Scan for the cell matching the given text and deliver its (X, Y) coordinate at center. 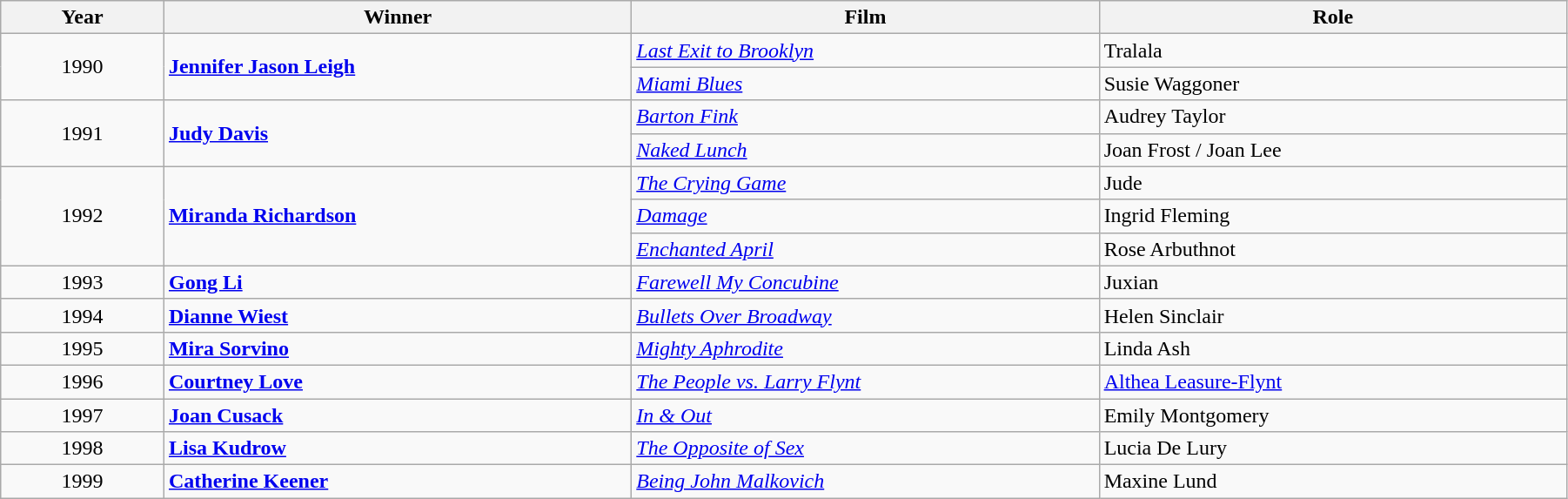
Ingrid Fleming (1333, 216)
Miami Blues (865, 84)
Farewell My Concubine (865, 282)
Audrey Taylor (1333, 117)
1991 (83, 133)
Being John Malkovich (865, 482)
Lucia De Lury (1333, 448)
Gong Li (397, 282)
Lisa Kudrow (397, 448)
In & Out (865, 415)
Susie Waggoner (1333, 84)
1998 (83, 448)
Althea Leasure-Flynt (1333, 381)
Year (83, 17)
Last Exit to Brooklyn (865, 51)
Juxian (1333, 282)
1993 (83, 282)
1990 (83, 67)
Emily Montgomery (1333, 415)
Winner (397, 17)
Damage (865, 216)
1999 (83, 482)
Barton Fink (865, 117)
1992 (83, 216)
Helen Sinclair (1333, 315)
Judy Davis (397, 133)
The People vs. Larry Flynt (865, 381)
Maxine Lund (1333, 482)
Mira Sorvino (397, 348)
Bullets Over Broadway (865, 315)
Miranda Richardson (397, 216)
Catherine Keener (397, 482)
Mighty Aphrodite (865, 348)
Jennifer Jason Leigh (397, 67)
1994 (83, 315)
Jude (1333, 183)
Linda Ash (1333, 348)
Joan Cusack (397, 415)
Role (1333, 17)
Tralala (1333, 51)
The Opposite of Sex (865, 448)
Rose Arbuthnot (1333, 249)
1997 (83, 415)
Dianne Wiest (397, 315)
1995 (83, 348)
The Crying Game (865, 183)
Enchanted April (865, 249)
Film (865, 17)
Naked Lunch (865, 150)
Joan Frost / Joan Lee (1333, 150)
Courtney Love (397, 381)
1996 (83, 381)
